Return [x, y] of the center of cell containing provided text 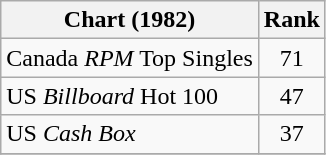
US Cash Box [130, 134]
71 [292, 58]
47 [292, 96]
Chart (1982) [130, 20]
Rank [292, 20]
37 [292, 134]
Canada RPM Top Singles [130, 58]
US Billboard Hot 100 [130, 96]
